Provide the [X, Y] coordinate of the cell's center where the given text is located.  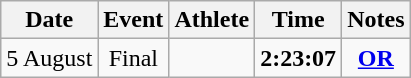
Event [134, 20]
Final [134, 58]
5 August [50, 58]
Time [298, 20]
Date [50, 20]
Athlete [212, 20]
Notes [376, 20]
2:23:07 [298, 58]
OR [376, 58]
